For the text-containing cell, return its midpoint in [X, Y] coordinate format. 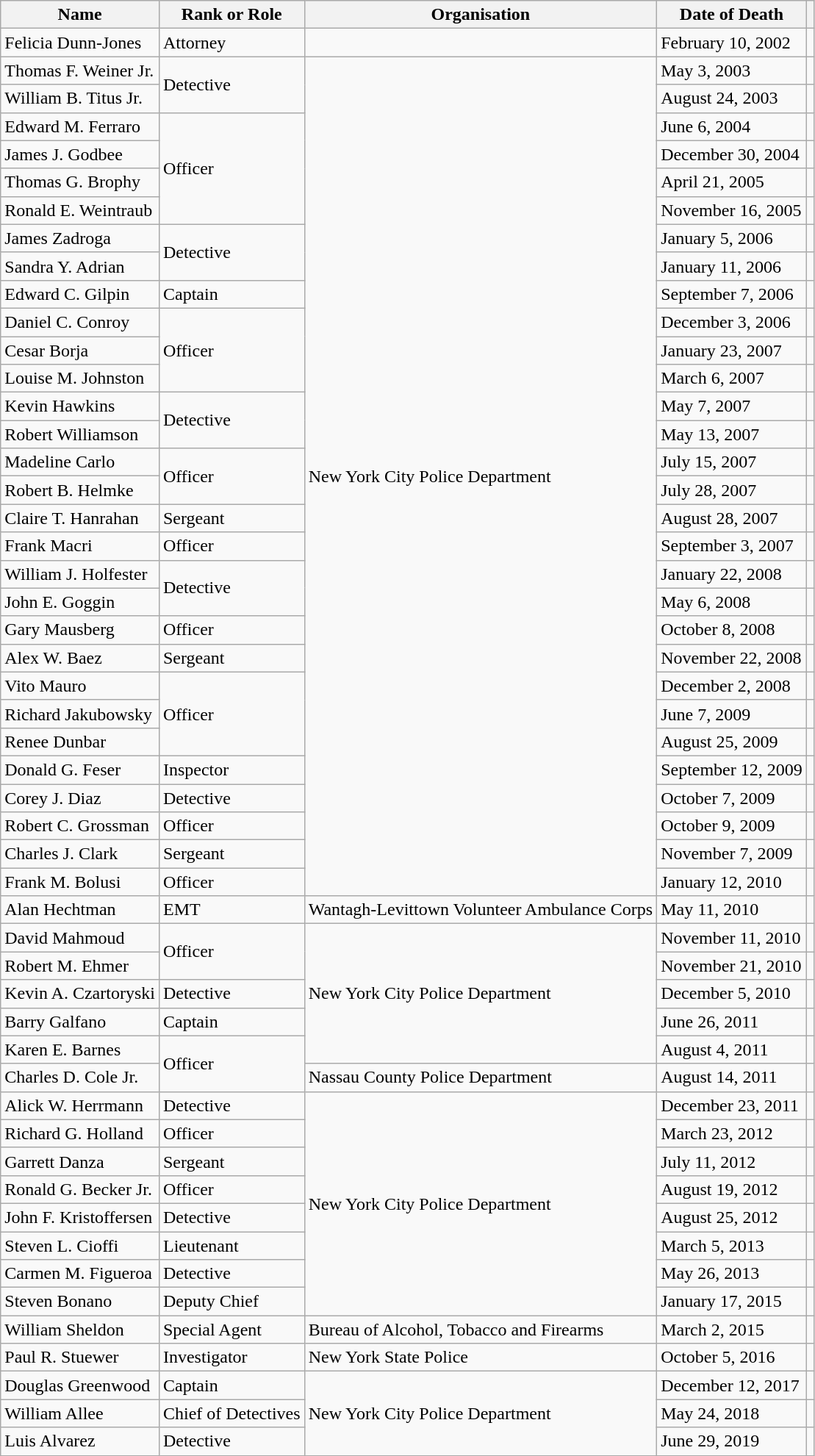
January 22, 2008 [732, 574]
June 7, 2009 [732, 714]
Vito Mauro [80, 686]
Paul R. Stuewer [80, 1358]
Richard G. Holland [80, 1133]
March 2, 2015 [732, 1330]
Inspector [231, 770]
Charles D. Cole Jr. [80, 1077]
John E. Goggin [80, 602]
December 12, 2017 [732, 1385]
May 24, 2018 [732, 1413]
Kevin A. Czartoryski [80, 994]
Karen E. Barnes [80, 1050]
August 19, 2012 [732, 1189]
Felicia Dunn-Jones [80, 43]
October 8, 2008 [732, 630]
Robert Williamson [80, 434]
William Sheldon [80, 1330]
Claire T. Hanrahan [80, 518]
Organisation [481, 15]
EMT [231, 910]
William Allee [80, 1413]
Edward M. Ferraro [80, 126]
James J. Godbee [80, 154]
Ronald G. Becker Jr. [80, 1189]
Douglas Greenwood [80, 1385]
November 16, 2005 [732, 210]
Frank M. Bolusi [80, 882]
March 6, 2007 [732, 379]
Robert M. Ehmer [80, 966]
Alan Hechtman [80, 910]
July 28, 2007 [732, 490]
New York State Police [481, 1358]
Special Agent [231, 1330]
July 11, 2012 [732, 1161]
December 2, 2008 [732, 686]
Robert C. Grossman [80, 826]
January 11, 2006 [732, 266]
October 7, 2009 [732, 797]
December 23, 2011 [732, 1105]
Date of Death [732, 15]
Luis Alvarez [80, 1441]
Alex W. Baez [80, 658]
Garrett Danza [80, 1161]
June 29, 2019 [732, 1441]
Thomas G. Brophy [80, 182]
James Zadroga [80, 238]
Alick W. Herrmann [80, 1105]
April 21, 2005 [732, 182]
August 14, 2011 [732, 1077]
January 12, 2010 [732, 882]
Steven L. Cioffi [80, 1246]
December 30, 2004 [732, 154]
Edward C. Gilpin [80, 294]
Wantagh-Levittown Volunteer Ambulance Corps [481, 910]
Daniel C. Conroy [80, 322]
October 9, 2009 [732, 826]
May 3, 2003 [732, 71]
November 7, 2009 [732, 854]
Donald G. Feser [80, 770]
Madeline Carlo [80, 462]
December 5, 2010 [732, 994]
May 7, 2007 [732, 406]
Frank Macri [80, 546]
August 25, 2012 [732, 1217]
July 15, 2007 [732, 462]
Investigator [231, 1358]
Robert B. Helmke [80, 490]
Attorney [231, 43]
Rank or Role [231, 15]
Ronald E. Weintraub [80, 210]
Chief of Detectives [231, 1413]
May 26, 2013 [732, 1274]
January 17, 2015 [732, 1302]
Carmen M. Figueroa [80, 1274]
May 13, 2007 [732, 434]
Corey J. Diaz [80, 797]
August 24, 2003 [732, 98]
Renee Dunbar [80, 742]
September 3, 2007 [732, 546]
Louise M. Johnston [80, 379]
Cesar Borja [80, 351]
October 5, 2016 [732, 1358]
Name [80, 15]
March 5, 2013 [732, 1246]
May 6, 2008 [732, 602]
Kevin Hawkins [80, 406]
December 3, 2006 [732, 322]
Charles J. Clark [80, 854]
John F. Kristoffersen [80, 1217]
August 4, 2011 [732, 1050]
August 25, 2009 [732, 742]
Gary Mausberg [80, 630]
September 12, 2009 [732, 770]
May 11, 2010 [732, 910]
William B. Titus Jr. [80, 98]
November 11, 2010 [732, 938]
Bureau of Alcohol, Tobacco and Firearms [481, 1330]
David Mahmoud [80, 938]
William J. Holfester [80, 574]
January 23, 2007 [732, 351]
January 5, 2006 [732, 238]
Richard Jakubowsky [80, 714]
Barry Galfano [80, 1022]
Steven Bonano [80, 1302]
Thomas F. Weiner Jr. [80, 71]
February 10, 2002 [732, 43]
November 22, 2008 [732, 658]
November 21, 2010 [732, 966]
Lieutenant [231, 1246]
September 7, 2006 [732, 294]
June 6, 2004 [732, 126]
Deputy Chief [231, 1302]
June 26, 2011 [732, 1022]
Sandra Y. Adrian [80, 266]
March 23, 2012 [732, 1133]
August 28, 2007 [732, 518]
Nassau County Police Department [481, 1077]
